Return (X, Y) of the center of cell containing provided text 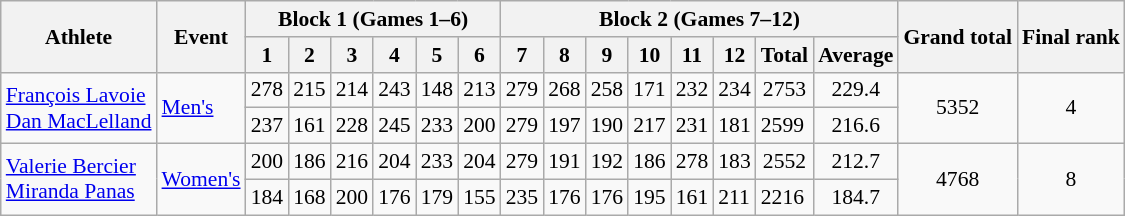
217 (650, 126)
212.7 (856, 162)
195 (650, 197)
2599 (784, 126)
228 (352, 126)
Men's (202, 108)
10 (650, 55)
11 (692, 55)
184 (268, 197)
2753 (784, 90)
François LavoieDan MacLelland (79, 108)
7 (522, 55)
184.7 (856, 197)
3 (352, 55)
Final rank (1071, 36)
2216 (784, 197)
4768 (958, 180)
232 (692, 90)
192 (608, 162)
Women's (202, 180)
243 (394, 90)
2 (310, 55)
191 (564, 162)
Block 1 (Games 1–6) (374, 19)
211 (734, 197)
213 (480, 90)
Event (202, 36)
216 (352, 162)
1 (268, 55)
Average (856, 55)
197 (564, 126)
235 (522, 197)
234 (734, 90)
Grand total (958, 36)
148 (438, 90)
181 (734, 126)
9 (608, 55)
216.6 (856, 126)
Athlete (79, 36)
171 (650, 90)
5352 (958, 108)
Valerie BercierMiranda Panas (79, 180)
214 (352, 90)
183 (734, 162)
Total (784, 55)
190 (608, 126)
231 (692, 126)
Block 2 (Games 7–12) (700, 19)
179 (438, 197)
229.4 (856, 90)
12 (734, 55)
2552 (784, 162)
268 (564, 90)
168 (310, 197)
6 (480, 55)
155 (480, 197)
215 (310, 90)
5 (438, 55)
237 (268, 126)
258 (608, 90)
245 (394, 126)
